Locate the cell with the specified text and output its (x, y) center coordinate. 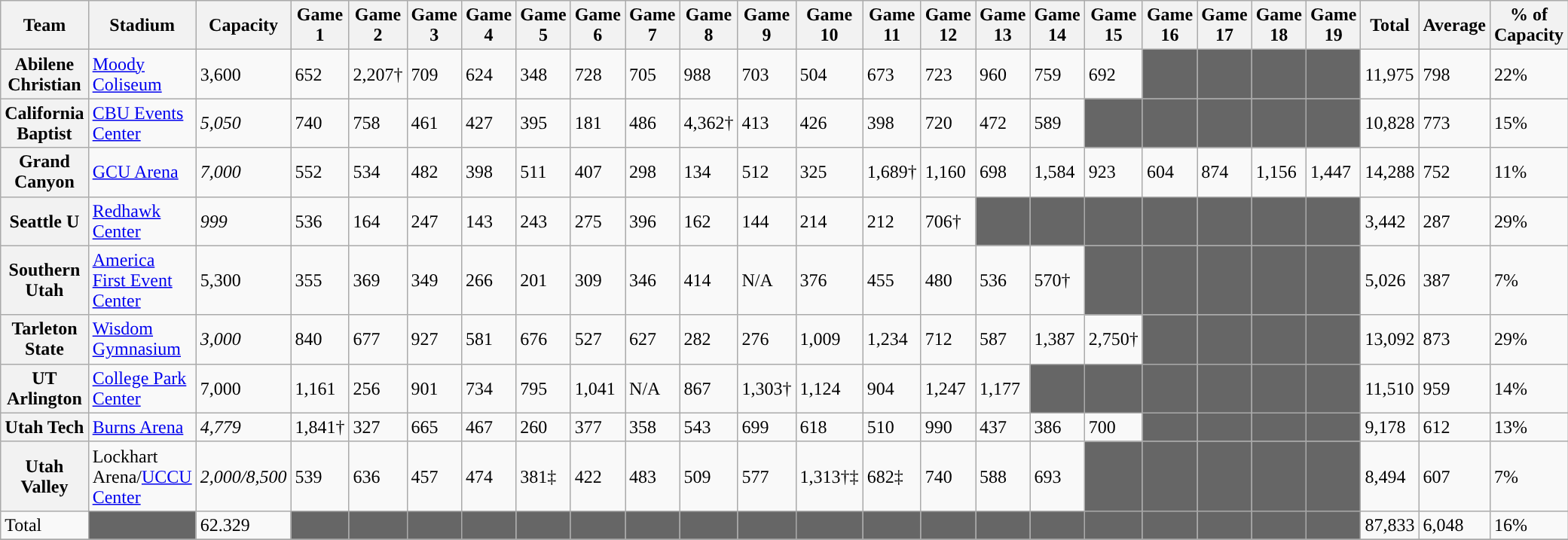
348 (543, 74)
728 (598, 74)
2,000/8,500 (243, 476)
437 (1003, 427)
11% (1528, 172)
1,156 (1279, 172)
387 (1454, 280)
720 (948, 124)
325 (829, 172)
467 (488, 427)
773 (1454, 124)
Game 2 (378, 26)
486 (653, 124)
923 (1114, 172)
3,600 (243, 74)
798 (1454, 74)
759 (1057, 74)
Grand Canyon (44, 172)
Game 11 (892, 26)
1,447 (1333, 172)
607 (1454, 476)
723 (948, 74)
Capacity (243, 26)
Game 18 (1279, 26)
618 (829, 427)
407 (598, 172)
1,160 (948, 172)
Game 16 (1169, 26)
990 (948, 427)
4,779 (243, 427)
1,161 (319, 389)
5,050 (243, 124)
512 (767, 172)
483 (653, 476)
904 (892, 389)
636 (378, 476)
734 (488, 389)
509 (708, 476)
282 (708, 339)
381‡ (543, 476)
455 (892, 280)
706† (948, 221)
482 (434, 172)
11,975 (1389, 74)
California Baptist (44, 124)
709 (434, 74)
1,841† (319, 427)
Game 1 (319, 26)
243 (543, 221)
692 (1114, 74)
Southern Utah (44, 280)
377 (598, 427)
GCU Arena (142, 172)
144 (767, 221)
577 (767, 476)
22% (1528, 74)
Game 17 (1224, 26)
346 (653, 280)
87,833 (1389, 525)
2,750† (1114, 339)
College Park Center (142, 389)
612 (1454, 427)
164 (378, 221)
700 (1114, 427)
510 (892, 427)
247 (434, 221)
Stadium (142, 26)
212 (892, 221)
Burns Arena (142, 427)
693 (1057, 476)
287 (1454, 221)
677 (378, 339)
134 (708, 172)
14% (1528, 389)
181 (598, 124)
665 (434, 427)
1,177 (1003, 389)
Abilene Christian (44, 74)
624 (488, 74)
795 (543, 389)
260 (543, 427)
Utah Valley (44, 476)
988 (708, 74)
UT Arlington (44, 389)
3,442 (1389, 221)
1,041 (598, 389)
349 (434, 280)
676 (543, 339)
604 (1169, 172)
874 (1224, 172)
Tarleton State (44, 339)
1,009 (829, 339)
Game 10 (829, 26)
9,178 (1389, 427)
214 (829, 221)
426 (829, 124)
1,584 (1057, 172)
11,510 (1389, 389)
5,300 (243, 280)
480 (948, 280)
534 (378, 172)
Game 9 (767, 26)
% of Capacity (1528, 26)
Lockhart Arena/UCCU Center (142, 476)
652 (319, 74)
Game 12 (948, 26)
422 (598, 476)
960 (1003, 74)
474 (488, 476)
Utah Tech (44, 427)
698 (1003, 172)
Seattle U (44, 221)
504 (829, 74)
256 (378, 389)
143 (488, 221)
873 (1454, 339)
Game 8 (708, 26)
901 (434, 389)
539 (319, 476)
Game 15 (1114, 26)
266 (488, 280)
758 (378, 124)
369 (378, 280)
1,303† (767, 389)
427 (488, 124)
1,387 (1057, 339)
162 (708, 221)
8,494 (1389, 476)
201 (543, 280)
927 (434, 339)
Moody Coliseum (142, 74)
461 (434, 124)
867 (708, 389)
457 (434, 476)
CBU Events Center (142, 124)
13% (1528, 427)
Game 3 (434, 26)
62.329 (243, 525)
703 (767, 74)
959 (1454, 389)
Game 14 (1057, 26)
413 (767, 124)
705 (653, 74)
Team (44, 26)
588 (1003, 476)
752 (1454, 172)
999 (243, 221)
355 (319, 280)
16% (1528, 525)
376 (829, 280)
2,207† (378, 74)
14,288 (1389, 172)
396 (653, 221)
15% (1528, 124)
543 (708, 427)
Game 7 (653, 26)
Game 5 (543, 26)
Wisdom Gymnasium (142, 339)
587 (1003, 339)
395 (543, 124)
5,026 (1389, 280)
Game 6 (598, 26)
1,247 (948, 389)
414 (708, 280)
673 (892, 74)
13,092 (1389, 339)
589 (1057, 124)
3,000 (243, 339)
581 (488, 339)
Game 4 (488, 26)
511 (543, 172)
10,828 (1389, 124)
712 (948, 339)
276 (767, 339)
298 (653, 172)
570† (1057, 280)
358 (653, 427)
275 (598, 221)
4,362† (708, 124)
Game 19 (1333, 26)
1,313†‡ (829, 476)
Redhawk Center (142, 221)
627 (653, 339)
327 (378, 427)
527 (598, 339)
472 (1003, 124)
1,124 (829, 389)
699 (767, 427)
552 (319, 172)
386 (1057, 427)
1,689† (892, 172)
Game 13 (1003, 26)
840 (319, 339)
6,048 (1454, 525)
America First Event Center (142, 280)
Average (1454, 26)
309 (598, 280)
1,234 (892, 339)
682‡ (892, 476)
